Determine the [x, y] coordinate at the center of the cell enclosing the given text.  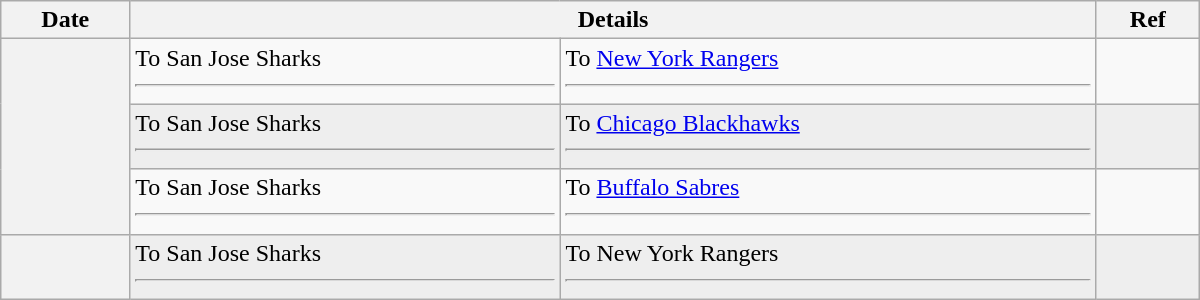
Date [66, 20]
To Chicago Blackhawks [828, 136]
Ref [1148, 20]
To Buffalo Sabres [828, 202]
Details [614, 20]
